Locate the cell with the specified text and output its (X, Y) center coordinate. 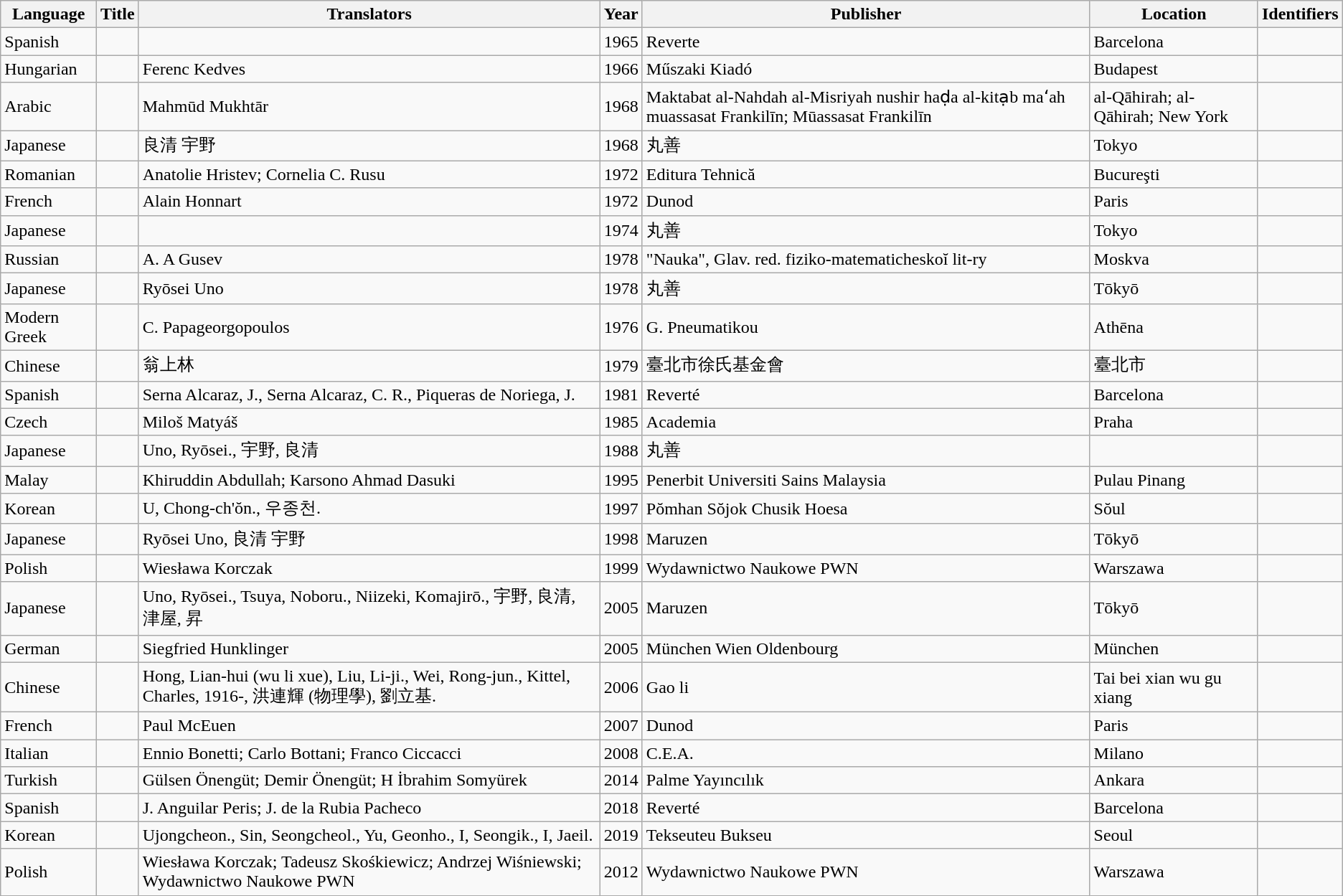
Modern Greek (49, 327)
Ankara (1174, 781)
Russian (49, 260)
Czech (49, 422)
Praha (1174, 422)
2008 (621, 753)
1979 (621, 366)
Wiesława Korczak; Tadeusz Skośkiewicz; Andrzej Wiśniewski; Wydawnictwo Naukowe PWN (369, 872)
Malay (49, 480)
C.E.A. (866, 753)
Year (621, 14)
Gülsen Önengüt; Demir Önengüt; H İbrahim Somyürek (369, 781)
Ujongcheon., Sin, Seongcheol., Yu, Geonho., I, Seongik., I, Jaeil. (369, 835)
J. Anguilar Peris; J. de la Rubia Pacheco (369, 808)
Turkish (49, 781)
良清 宇野 (369, 146)
Penerbit Universiti Sains Malaysia (866, 480)
Seoul (1174, 835)
Pulau Pinang (1174, 480)
Tai bei xian wu gu xiang (1174, 687)
Mahmūd Mukhtār (369, 106)
2007 (621, 726)
1999 (621, 568)
1976 (621, 327)
臺北市徐氏基金會 (866, 366)
1995 (621, 480)
Maktabat al-Nahdah al-Misriyah nushir haḍa al-kitạb maʻah muassasat Frankilīn; Mūassasat Frankilīn (866, 106)
1988 (621, 451)
Location (1174, 14)
Műszaki Kiadó (866, 69)
Editura Tehnică (866, 174)
2006 (621, 687)
Italian (49, 753)
C. Papageorgopoulos (369, 327)
Uno, Ryōsei., 宇野, 良清 (369, 451)
Tekseuteu Bukseu (866, 835)
Serna Alcaraz, J., Serna Alcaraz, C. R., Piqueras de Noriega, J. (369, 395)
Ryōsei Uno, 良清 宇野 (369, 539)
Hungarian (49, 69)
München (1174, 649)
1974 (621, 231)
Siegfried Hunklinger (369, 649)
Pŏmhan Sŏjok Chusik Hoesa (866, 509)
2019 (621, 835)
1998 (621, 539)
Language (49, 14)
臺北市 (1174, 366)
翁上林 (369, 366)
Translators (369, 14)
Arabic (49, 106)
Khiruddin Abdullah; Karsono Ahmad Dasuki (369, 480)
1966 (621, 69)
German (49, 649)
al-Qāhirah; al-Qāhirah; New York (1174, 106)
1997 (621, 509)
1965 (621, 42)
Athēna (1174, 327)
Ryōsei Uno (369, 288)
A. A Gusev (369, 260)
Palme Yayıncılık (866, 781)
2012 (621, 872)
Publisher (866, 14)
Title (118, 14)
Uno, Ryōsei., Tsuya, Noboru., Niizeki, Komajirō., 宇野, 良清, 津屋, 昇 (369, 608)
Bucureşti (1174, 174)
Moskva (1174, 260)
Ennio Bonetti; Carlo Bottani; Franco Ciccacci (369, 753)
1985 (621, 422)
2018 (621, 808)
Budapest (1174, 69)
2014 (621, 781)
Wiesława Korczak (369, 568)
Paul McEuen (369, 726)
Romanian (49, 174)
G. Pneumatikou (866, 327)
Ferenc Kedves (369, 69)
"Nauka", Glav. red. fiziko-matematicheskoĭ lit-ry (866, 260)
Milano (1174, 753)
Academia (866, 422)
Identifiers (1300, 14)
U, Chong-ch'ŏn., 우종천. (369, 509)
Sŏul (1174, 509)
Alain Honnart (369, 202)
Hong, Lian-hui (wu li xue), Liu, Li-ji., Wei, Rong-jun., Kittel, Charles, 1916-, 洪連輝 (物理學), 劉立基. (369, 687)
Anatolie Hristev; Cornelia C. Rusu (369, 174)
Reverte (866, 42)
Miloš Matyáš (369, 422)
1981 (621, 395)
München Wien Oldenbourg (866, 649)
Gao li (866, 687)
